Scan for the cell matching the given text and deliver its (x, y) coordinate at center. 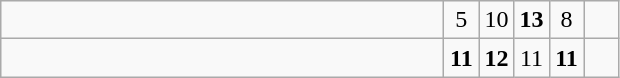
5 (462, 20)
10 (496, 20)
8 (566, 20)
12 (496, 58)
13 (532, 20)
